Return the (X, Y) coordinate for the center point of the cell that contains the specified text.  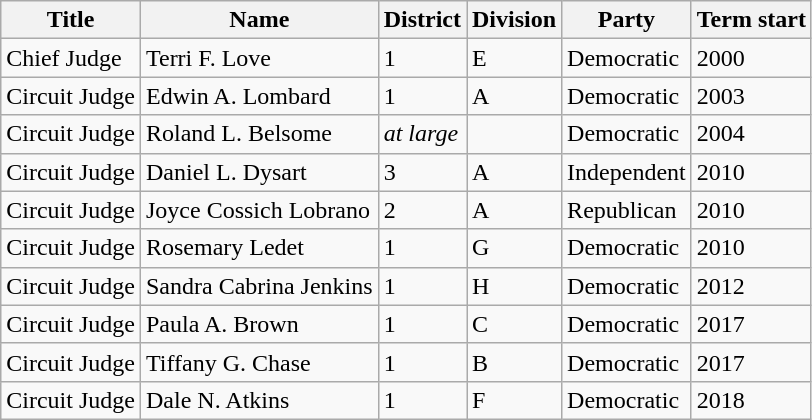
District (422, 20)
2012 (751, 286)
2018 (751, 400)
Rosemary Ledet (259, 248)
Terri F. Love (259, 58)
Name (259, 20)
2003 (751, 96)
C (514, 324)
Title (71, 20)
Tiffany G. Chase (259, 362)
2 (422, 210)
Sandra Cabrina Jenkins (259, 286)
2004 (751, 134)
B (514, 362)
Republican (627, 210)
E (514, 58)
Daniel L. Dysart (259, 172)
H (514, 286)
Party (627, 20)
G (514, 248)
3 (422, 172)
Roland L. Belsome (259, 134)
Division (514, 20)
Term start (751, 20)
Paula A. Brown (259, 324)
Independent (627, 172)
at large (422, 134)
Chief Judge (71, 58)
2000 (751, 58)
Joyce Cossich Lobrano (259, 210)
Edwin A. Lombard (259, 96)
F (514, 400)
Dale N. Atkins (259, 400)
